Return the (x, y) coordinate for the center point of the cell that contains the specified text.  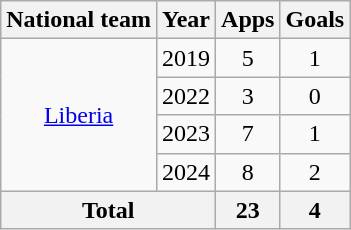
4 (315, 210)
Liberia (79, 115)
3 (248, 96)
2 (315, 172)
Apps (248, 20)
Year (186, 20)
2023 (186, 134)
2024 (186, 172)
8 (248, 172)
23 (248, 210)
2022 (186, 96)
Goals (315, 20)
5 (248, 58)
National team (79, 20)
7 (248, 134)
2019 (186, 58)
0 (315, 96)
Total (108, 210)
